Extract the [X, Y] coordinate from the center of the cell holding the provided text.  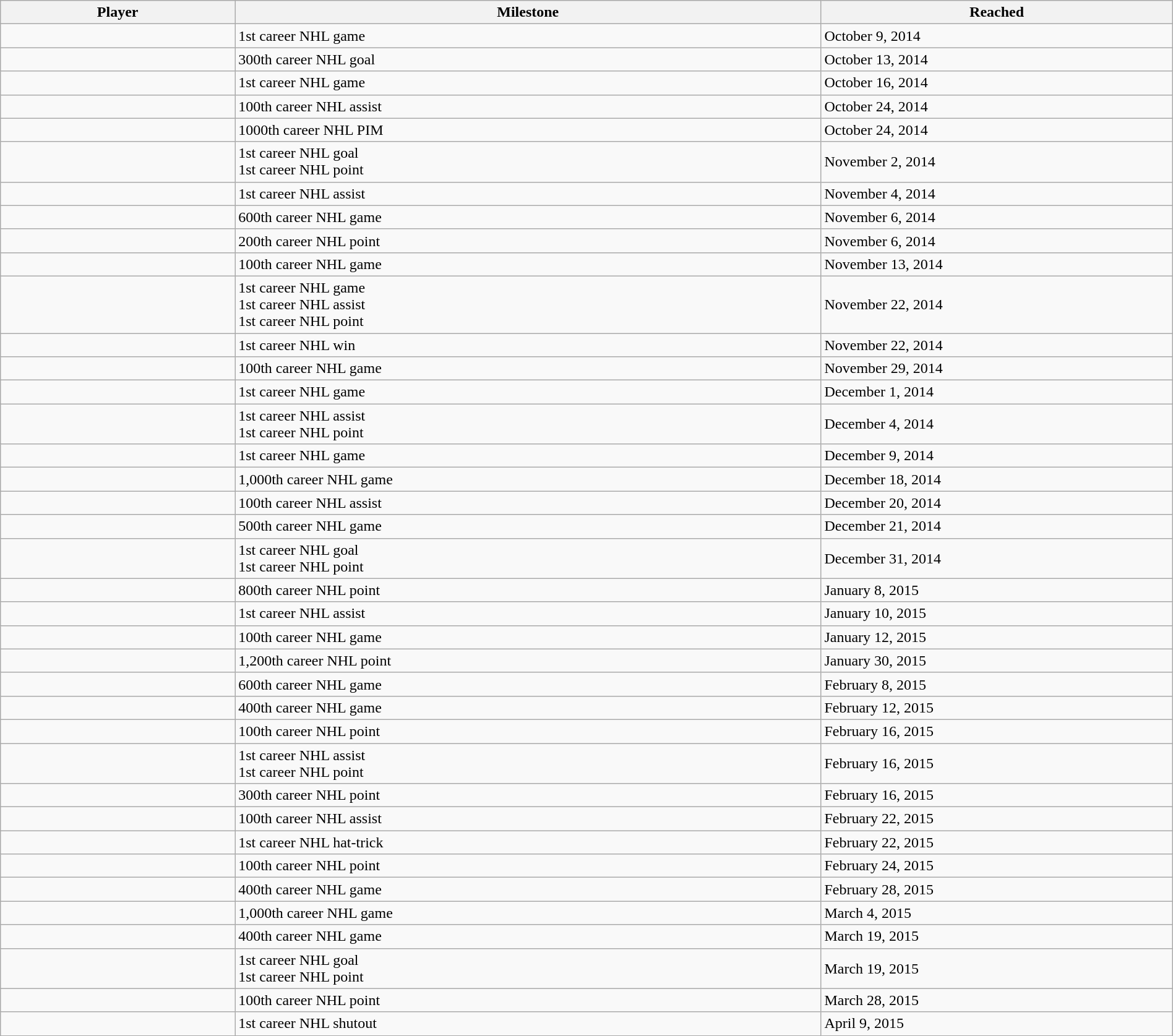
300th career NHL goal [528, 59]
December 18, 2014 [997, 479]
October 16, 2014 [997, 83]
November 4, 2014 [997, 194]
November 13, 2014 [997, 264]
February 28, 2015 [997, 889]
Milestone [528, 12]
December 21, 2014 [997, 526]
500th career NHL game [528, 526]
March 4, 2015 [997, 913]
April 9, 2015 [997, 1024]
October 9, 2014 [997, 36]
October 13, 2014 [997, 59]
November 2, 2014 [997, 162]
December 31, 2014 [997, 558]
January 8, 2015 [997, 590]
1st career NHL shutout [528, 1024]
800th career NHL point [528, 590]
Reached [997, 12]
Player [118, 12]
January 10, 2015 [997, 614]
1,200th career NHL point [528, 661]
200th career NHL point [528, 241]
December 1, 2014 [997, 392]
1st career NHL game1st career NHL assist1st career NHL point [528, 304]
January 12, 2015 [997, 637]
November 29, 2014 [997, 369]
February 12, 2015 [997, 708]
January 30, 2015 [997, 661]
December 4, 2014 [997, 424]
December 20, 2014 [997, 503]
February 24, 2015 [997, 866]
March 28, 2015 [997, 1000]
February 8, 2015 [997, 684]
300th career NHL point [528, 795]
1st career NHL win [528, 345]
1st career NHL hat-trick [528, 842]
December 9, 2014 [997, 456]
1000th career NHL PIM [528, 130]
